Identify which cell holds the provided text, then report its [x, y] central coordinate. 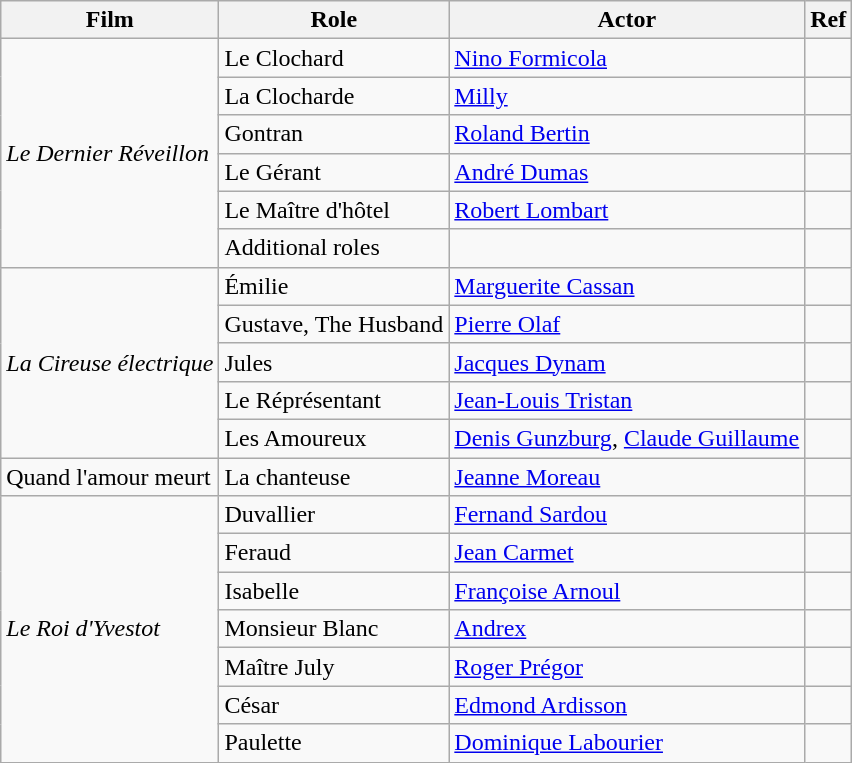
Monsieur Blanc [334, 629]
Le Réprésentant [334, 400]
Jules [334, 362]
Ref [828, 20]
Dominique Labourier [627, 743]
Roger Prégor [627, 667]
Le Maître d'hôtel [334, 210]
La chanteuse [334, 477]
Robert Lombart [627, 210]
Andrex [627, 629]
Edmond Ardisson [627, 705]
Les Amoureux [334, 438]
Jean Carmet [627, 553]
Gustave, The Husband [334, 324]
Denis Gunzburg, Claude Guillaume [627, 438]
Le Roi d'Yvestot [110, 629]
Milly [627, 96]
Paulette [334, 743]
Jeanne Moreau [627, 477]
Jean-Louis Tristan [627, 400]
Quand l'amour meurt [110, 477]
Nino Formicola [627, 58]
Le Clochard [334, 58]
Film [110, 20]
Actor [627, 20]
Le Dernier Réveillon [110, 153]
André Dumas [627, 172]
Maître July [334, 667]
La Clocharde [334, 96]
Gontran [334, 134]
César [334, 705]
Marguerite Cassan [627, 286]
Roland Bertin [627, 134]
Role [334, 20]
Isabelle [334, 591]
Feraud [334, 553]
Françoise Arnoul [627, 591]
Émilie [334, 286]
Duvallier [334, 515]
Le Gérant [334, 172]
Fernand Sardou [627, 515]
Pierre Olaf [627, 324]
La Cireuse électrique [110, 362]
Jacques Dynam [627, 362]
Additional roles [334, 248]
